Locate the cell with the specified text and output its (x, y) center coordinate. 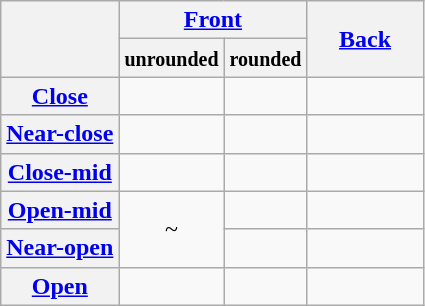
Open (60, 286)
Near-open (60, 248)
Close (60, 96)
Back (365, 39)
Close-mid (60, 172)
Open-mid (60, 210)
~ (172, 229)
Near-close (60, 134)
rounded (266, 58)
Front (213, 20)
unrounded (172, 58)
